Search for the cell housing the specified text and yield its (X, Y) center coordinate. 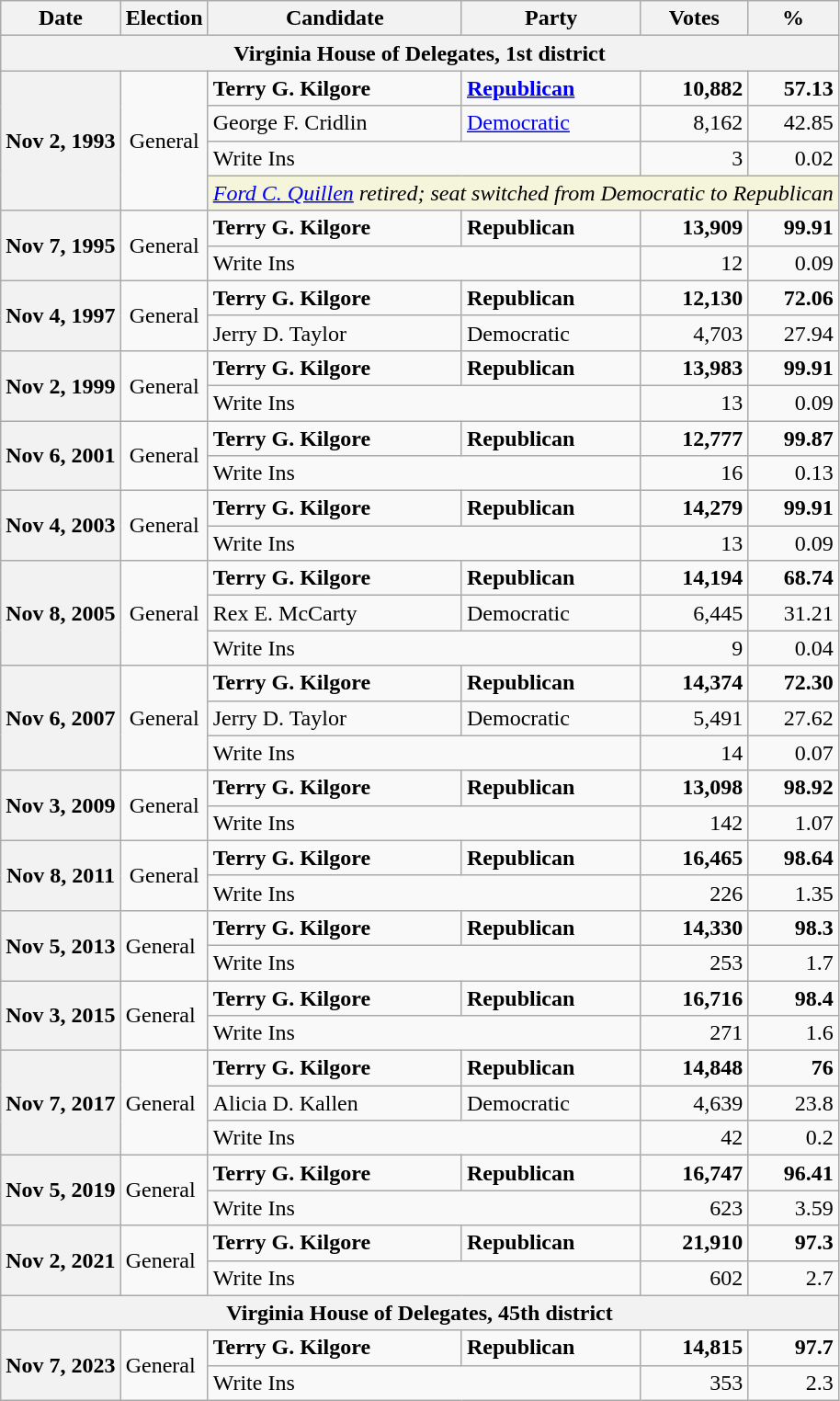
Nov 6, 2007 (61, 718)
13,983 (695, 368)
12,777 (695, 439)
Nov 7, 2017 (61, 1103)
Nov 2, 1993 (61, 141)
253 (695, 962)
602 (695, 1278)
14,848 (695, 1068)
Nov 5, 2013 (61, 945)
13,098 (695, 788)
3 (695, 158)
96.41 (794, 1173)
16 (695, 473)
Nov 7, 1995 (61, 245)
1.7 (794, 962)
10,882 (695, 88)
1.07 (794, 823)
Nov 8, 2011 (61, 875)
0.07 (794, 753)
2.7 (794, 1278)
Nov 6, 2001 (61, 456)
0.13 (794, 473)
42 (695, 1138)
13,909 (695, 228)
Ford C. Quillen retired; seat switched from Democratic to Republican (523, 193)
Party (551, 18)
Candidate (335, 18)
98.4 (794, 997)
97.7 (794, 1348)
142 (695, 823)
6,445 (695, 613)
27.62 (794, 718)
14,330 (695, 928)
14,279 (695, 508)
271 (695, 1033)
Nov 4, 2003 (61, 526)
Nov 5, 2019 (61, 1190)
57.13 (794, 88)
14,374 (695, 683)
0.2 (794, 1138)
Nov 3, 2015 (61, 1015)
Virginia House of Delegates, 45th district (420, 1313)
0.04 (794, 648)
97.3 (794, 1243)
21,910 (695, 1243)
31.21 (794, 613)
4,703 (695, 333)
Nov 8, 2005 (61, 613)
Rex E. McCarty (335, 613)
12,130 (695, 298)
23.8 (794, 1103)
Nov 3, 2009 (61, 805)
16,747 (695, 1173)
14 (695, 753)
2.3 (794, 1383)
16,465 (695, 858)
George F. Cridlin (335, 123)
Virginia House of Delegates, 1st district (420, 53)
27.94 (794, 333)
42.85 (794, 123)
12 (695, 263)
Nov 2, 1999 (61, 385)
0.02 (794, 158)
Election (164, 18)
Nov 4, 1997 (61, 315)
72.30 (794, 683)
98.3 (794, 928)
Nov 2, 2021 (61, 1260)
1.35 (794, 893)
Nov 7, 2023 (61, 1365)
5,491 (695, 718)
1.6 (794, 1033)
98.92 (794, 788)
Votes (695, 18)
% (794, 18)
72.06 (794, 298)
16,716 (695, 997)
353 (695, 1383)
76 (794, 1068)
Alicia D. Kallen (335, 1103)
4,639 (695, 1103)
8,162 (695, 123)
99.87 (794, 439)
68.74 (794, 578)
623 (695, 1208)
14,815 (695, 1348)
3.59 (794, 1208)
98.64 (794, 858)
9 (695, 648)
Date (61, 18)
14,194 (695, 578)
226 (695, 893)
